Locate the cell with the specified text and output its [X, Y] center coordinate. 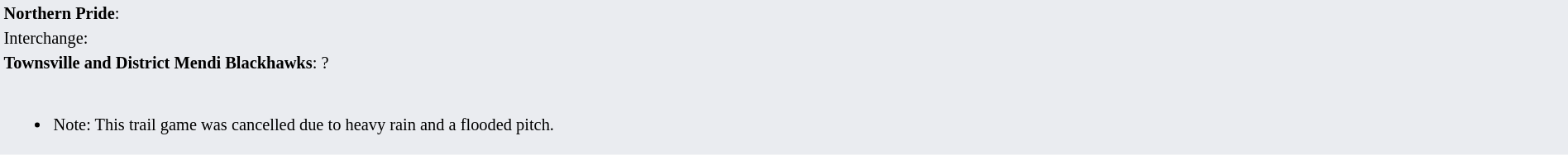
Townsville and District Mendi Blackhawks: ? [784, 63]
Northern Pride: [784, 13]
Interchange: [784, 38]
Note: This trail game was cancelled due to heavy rain and a flooded pitch. [784, 115]
